For the text-containing cell, return its midpoint in (x, y) coordinate format. 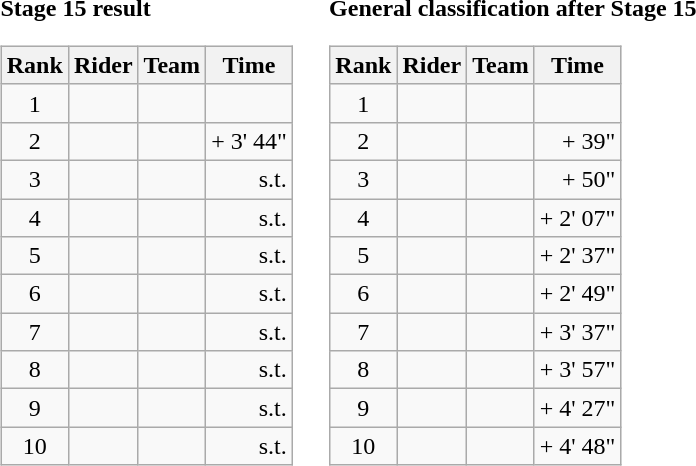
+ 3' 44" (250, 141)
+ 3' 57" (578, 370)
+ 39" (578, 141)
+ 4' 27" (578, 408)
+ 2' 07" (578, 217)
+ 4' 48" (578, 446)
+ 2' 37" (578, 256)
+ 3' 37" (578, 332)
+ 2' 49" (578, 294)
+ 50" (578, 179)
